Extract the (x, y) coordinate from the center of the cell holding the provided text.  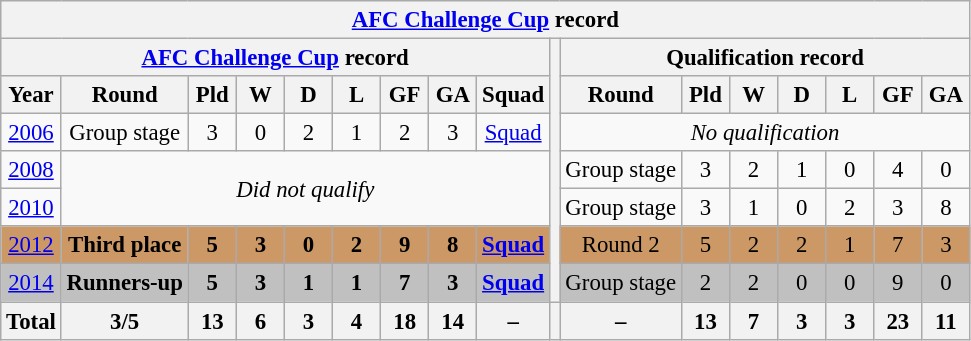
Year (31, 95)
3/5 (124, 321)
Total (31, 321)
2010 (31, 208)
6 (260, 321)
2012 (31, 245)
2006 (31, 133)
23 (898, 321)
2014 (31, 283)
No qualification (765, 133)
11 (946, 321)
Runners-up (124, 283)
Qualification record (765, 58)
Third place (124, 245)
Round 2 (620, 245)
18 (405, 321)
Did not qualify (305, 188)
2008 (31, 170)
14 (453, 321)
